Scan for the cell matching the given text and deliver its [X, Y] coordinate at center. 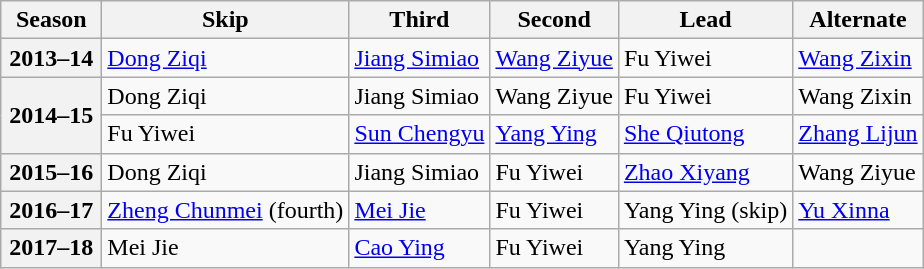
Cao Ying [420, 248]
Yang Ying (skip) [705, 210]
Zhang Lijun [858, 134]
2016–17 [52, 210]
Third [420, 20]
Sun Chengyu [420, 134]
She Qiutong [705, 134]
Season [52, 20]
Skip [226, 20]
Second [554, 20]
Lead [705, 20]
Yu Xinna [858, 210]
2014–15 [52, 115]
Zhao Xiyang [705, 172]
2017–18 [52, 248]
2015–16 [52, 172]
2013–14 [52, 58]
Zheng Chunmei (fourth) [226, 210]
Alternate [858, 20]
